For the text-containing cell, return its midpoint in [x, y] coordinate format. 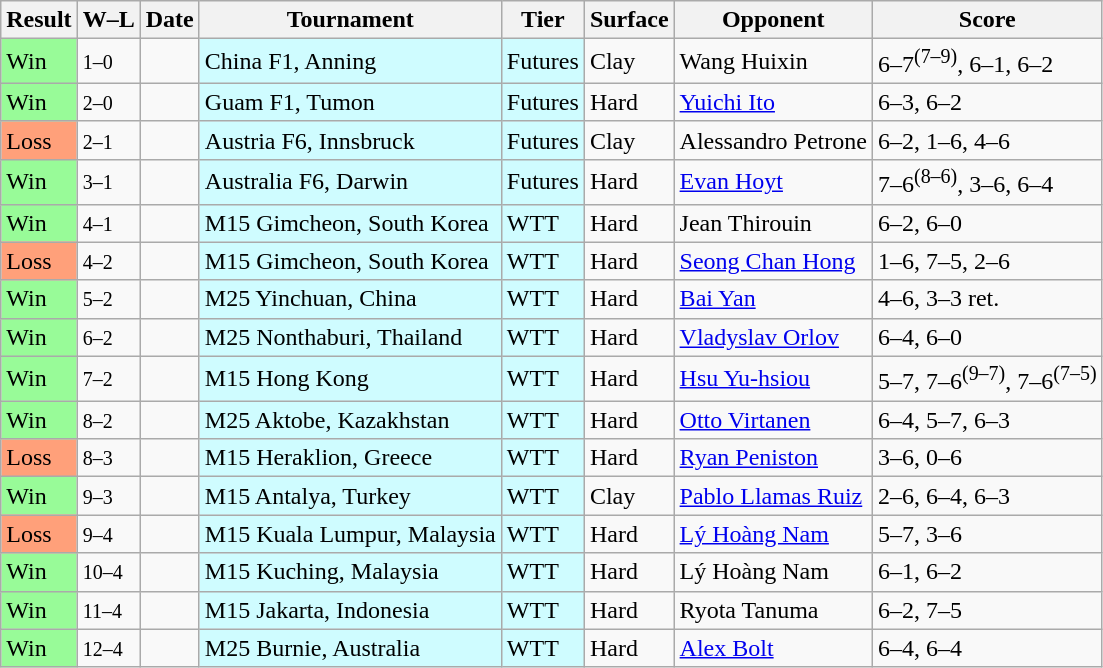
1–6, 7–5, 2–6 [987, 261]
4–6, 3–3 ret. [987, 299]
6–2, 1–6, 4–6 [987, 140]
6–3, 6–2 [987, 102]
M25 Nonthaburi, Thailand [350, 337]
M15 Antalya, Turkey [350, 496]
Otto Virtanen [773, 420]
6–2 [108, 337]
M15 Heraklion, Greece [350, 458]
Ryota Tanuma [773, 610]
5–7, 7–6(9–7), 7–6(7–5) [987, 378]
2–1 [108, 140]
6–4, 6–4 [987, 648]
Date [170, 20]
4–2 [108, 261]
Pablo Llamas Ruiz [773, 496]
Result [39, 20]
10–4 [108, 572]
M15 Hong Kong [350, 378]
12–4 [108, 648]
11–4 [108, 610]
7–6(8–6), 3–6, 6–4 [987, 182]
Jean Thirouin [773, 223]
4–1 [108, 223]
W–L [108, 20]
Alessandro Petrone [773, 140]
Score [987, 20]
1–0 [108, 62]
7–2 [108, 378]
9–4 [108, 534]
6–1, 6–2 [987, 572]
Surface [629, 20]
Tournament [350, 20]
M15 Kuala Lumpur, Malaysia [350, 534]
Australia F6, Darwin [350, 182]
M25 Burnie, Australia [350, 648]
8–2 [108, 420]
2–0 [108, 102]
M15 Jakarta, Indonesia [350, 610]
3–6, 0–6 [987, 458]
Wang Huixin [773, 62]
Tier [542, 20]
Opponent [773, 20]
6–2, 7–5 [987, 610]
China F1, Anning [350, 62]
3–1 [108, 182]
Bai Yan [773, 299]
Yuichi Ito [773, 102]
Austria F6, Innsbruck [350, 140]
2–6, 6–4, 6–3 [987, 496]
5–7, 3–6 [987, 534]
Seong Chan Hong [773, 261]
9–3 [108, 496]
6–4, 5–7, 6–3 [987, 420]
Vladyslav Orlov [773, 337]
8–3 [108, 458]
6–2, 6–0 [987, 223]
Hsu Yu-hsiou [773, 378]
6–7(7–9), 6–1, 6–2 [987, 62]
Guam F1, Tumon [350, 102]
M25 Aktobe, Kazakhstan [350, 420]
Ryan Peniston [773, 458]
5–2 [108, 299]
6–4, 6–0 [987, 337]
M15 Kuching, Malaysia [350, 572]
M25 Yinchuan, China [350, 299]
Evan Hoyt [773, 182]
Alex Bolt [773, 648]
